From the cell containing the given text, extract its center point as (X, Y) coordinate. 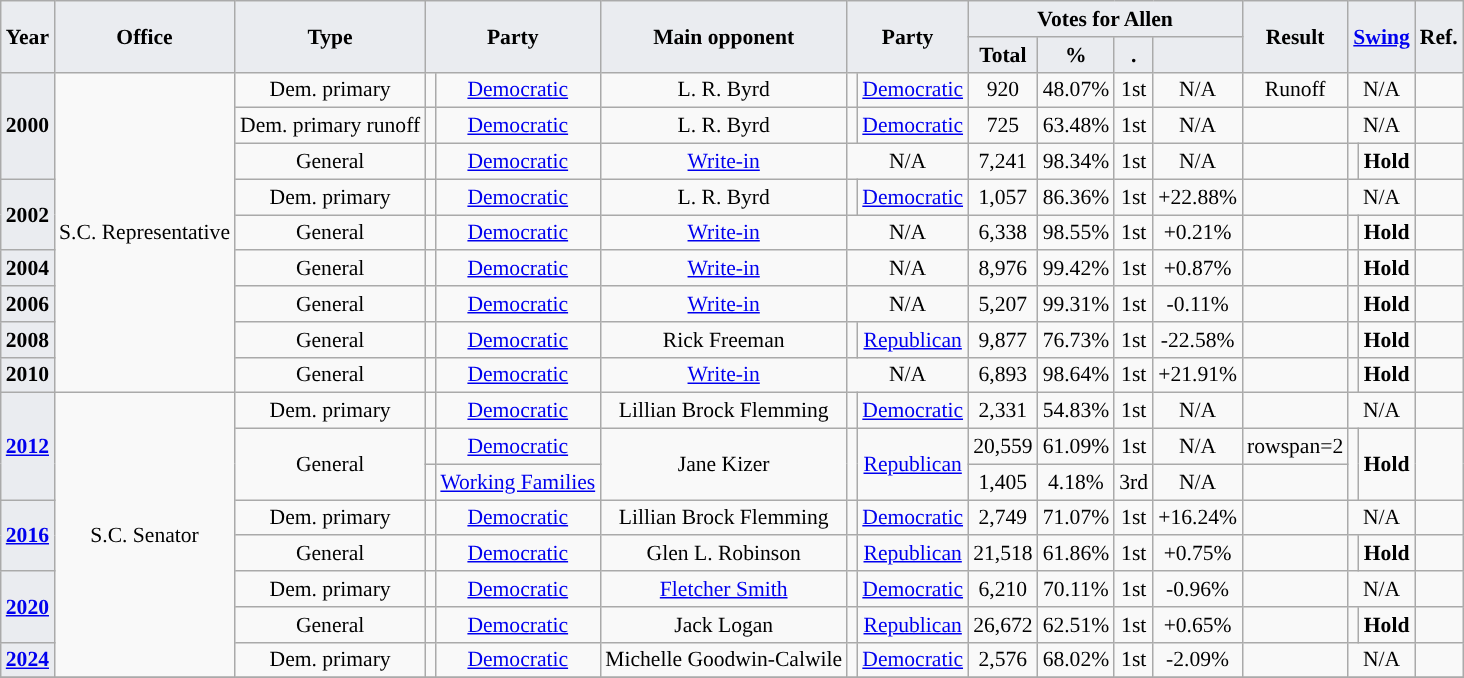
Swing (1382, 36)
+0.65% (1198, 625)
2012 (28, 446)
1,405 (1002, 482)
98.55% (1076, 233)
-22.58% (1198, 340)
+0.87% (1198, 269)
-0.11% (1198, 304)
76.73% (1076, 340)
S.C. Representative (144, 232)
Result (1295, 36)
20,559 (1002, 447)
2008 (28, 340)
99.31% (1076, 304)
7,241 (1002, 162)
+22.88% (1198, 197)
Fletcher Smith (724, 589)
Main opponent (724, 36)
. (1134, 55)
86.36% (1076, 197)
48.07% (1076, 90)
2020 (28, 606)
9,877 (1002, 340)
Votes for Allen (1105, 19)
2024 (28, 660)
S.C. Senator (144, 536)
61.09% (1076, 447)
Office (144, 36)
99.42% (1076, 269)
6,893 (1002, 375)
71.07% (1076, 518)
920 (1002, 90)
Glen L. Robinson (724, 554)
3rd (1134, 482)
2,331 (1002, 411)
Total (1002, 55)
6,338 (1002, 233)
61.86% (1076, 554)
-0.96% (1198, 589)
% (1076, 55)
+0.75% (1198, 554)
2006 (28, 304)
21,518 (1002, 554)
+16.24% (1198, 518)
2,576 (1002, 660)
-2.09% (1198, 660)
Dem. primary runoff (330, 126)
2004 (28, 269)
2000 (28, 126)
54.83% (1076, 411)
+0.21% (1198, 233)
2016 (28, 536)
2,749 (1002, 518)
68.02% (1076, 660)
8,976 (1002, 269)
725 (1002, 126)
5,207 (1002, 304)
+21.91% (1198, 375)
98.34% (1076, 162)
Runoff (1295, 90)
Type (330, 36)
2010 (28, 375)
Michelle Goodwin-Calwile (724, 660)
98.64% (1076, 375)
6,210 (1002, 589)
Jane Kizer (724, 464)
70.11% (1076, 589)
26,672 (1002, 625)
rowspan=2 (1295, 447)
4.18% (1076, 482)
1,057 (1002, 197)
63.48% (1076, 126)
Working Families (518, 482)
Ref. (1439, 36)
Jack Logan (724, 625)
Year (28, 36)
2002 (28, 214)
62.51% (1076, 625)
Rick Freeman (724, 340)
